Provide the [x, y] coordinate of the cell's center where the given text is located.  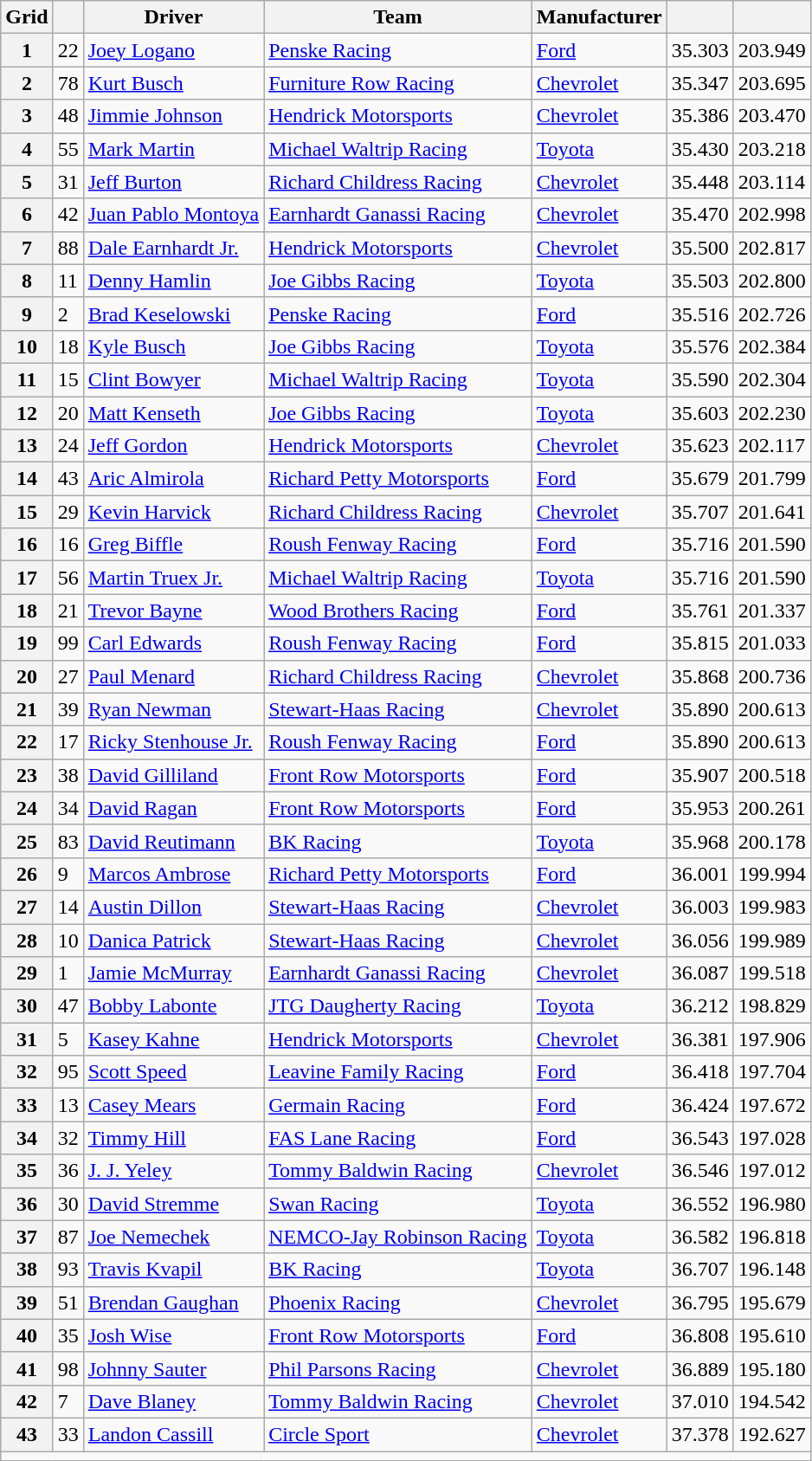
78 [68, 83]
200.261 [772, 808]
35.430 [699, 149]
35.623 [699, 446]
David Ragan [173, 808]
Jamie McMurray [173, 973]
36.212 [699, 1006]
Phil Parsons Racing [398, 1368]
Clint Bowyer [173, 379]
Ricky Stenhouse Jr. [173, 742]
195.610 [772, 1335]
Paul Menard [173, 676]
Dale Earnhardt Jr. [173, 248]
36.001 [699, 874]
36.795 [699, 1303]
Timmy Hill [173, 1138]
197.028 [772, 1138]
Kyle Busch [173, 346]
Driver [173, 17]
Joe Nemechek [173, 1237]
12 [27, 413]
35.576 [699, 346]
36.582 [699, 1237]
FAS Lane Racing [398, 1138]
201.337 [772, 611]
202.817 [772, 248]
87 [68, 1237]
35.868 [699, 676]
JTG Daugherty Racing [398, 1006]
195.679 [772, 1303]
Phoenix Racing [398, 1303]
35.603 [699, 413]
35.590 [699, 379]
Furniture Row Racing [398, 83]
35.470 [699, 215]
35.761 [699, 611]
202.998 [772, 215]
35.907 [699, 775]
NEMCO-Jay Robinson Racing [398, 1237]
197.672 [772, 1105]
203.218 [772, 149]
Aric Almirola [173, 479]
40 [27, 1335]
Jeff Gordon [173, 446]
36.889 [699, 1368]
199.994 [772, 874]
36.003 [699, 907]
192.627 [772, 1434]
197.012 [772, 1171]
Denny Hamlin [173, 281]
Dave Blaney [173, 1401]
26 [27, 874]
197.906 [772, 1039]
Leavine Family Racing [398, 1072]
Landon Cassill [173, 1434]
37.010 [699, 1401]
35.815 [699, 643]
203.949 [772, 50]
8 [27, 281]
David Reutimann [173, 841]
36.552 [699, 1204]
37.378 [699, 1434]
Wood Brothers Racing [398, 611]
Germain Racing [398, 1105]
202.117 [772, 446]
202.384 [772, 346]
4 [27, 149]
203.114 [772, 182]
41 [27, 1368]
202.230 [772, 413]
201.641 [772, 512]
36.087 [699, 973]
55 [68, 149]
Carl Edwards [173, 643]
202.800 [772, 281]
98 [68, 1368]
Johnny Sauter [173, 1368]
Kasey Kahne [173, 1039]
198.829 [772, 1006]
23 [27, 775]
Brendan Gaughan [173, 1303]
36.707 [699, 1270]
19 [27, 643]
Ryan Newman [173, 709]
47 [68, 1006]
202.304 [772, 379]
35.303 [699, 50]
Bobby Labonte [173, 1006]
Travis Kvapil [173, 1270]
35.500 [699, 248]
6 [27, 215]
48 [68, 116]
200.736 [772, 676]
Team [398, 17]
Mark Martin [173, 149]
35.448 [699, 182]
36.543 [699, 1138]
196.980 [772, 1204]
Josh Wise [173, 1335]
199.989 [772, 940]
197.704 [772, 1072]
35.968 [699, 841]
Manufacturer [599, 17]
Austin Dillon [173, 907]
199.518 [772, 973]
56 [68, 578]
Greg Biffle [173, 545]
Grid [27, 17]
35.953 [699, 808]
99 [68, 643]
Matt Kenseth [173, 413]
Scott Speed [173, 1072]
Danica Patrick [173, 940]
Martin Truex Jr. [173, 578]
201.033 [772, 643]
35.347 [699, 83]
Marcos Ambrose [173, 874]
36.418 [699, 1072]
Joey Logano [173, 50]
Jimmie Johnson [173, 116]
28 [27, 940]
196.818 [772, 1237]
93 [68, 1270]
194.542 [772, 1401]
David Gilliland [173, 775]
203.470 [772, 116]
35.386 [699, 116]
195.180 [772, 1368]
35.516 [699, 314]
199.983 [772, 907]
Casey Mears [173, 1105]
Kevin Harvick [173, 512]
95 [68, 1072]
200.178 [772, 841]
36.056 [699, 940]
35.707 [699, 512]
36.808 [699, 1335]
35.503 [699, 281]
Kurt Busch [173, 83]
36.424 [699, 1105]
25 [27, 841]
36.381 [699, 1039]
203.695 [772, 83]
83 [68, 841]
Juan Pablo Montoya [173, 215]
Trevor Bayne [173, 611]
J. J. Yeley [173, 1171]
Brad Keselowski [173, 314]
35.679 [699, 479]
196.148 [772, 1270]
200.518 [772, 775]
David Stremme [173, 1204]
Jeff Burton [173, 182]
37 [27, 1237]
Swan Racing [398, 1204]
201.799 [772, 479]
88 [68, 248]
51 [68, 1303]
36.546 [699, 1171]
3 [27, 116]
202.726 [772, 314]
Circle Sport [398, 1434]
